Provide the [X, Y] coordinate of the cell's center where the given text is located.  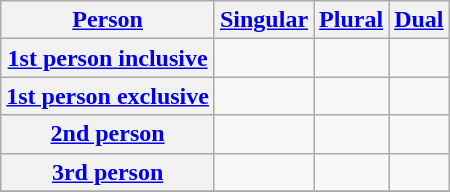
Plural [352, 20]
Dual [419, 20]
1st person inclusive [108, 58]
1st person exclusive [108, 96]
3rd person [108, 172]
Singular [264, 20]
2nd person [108, 134]
Person [108, 20]
